Detect which cell encompasses the target text, then output its (X, Y) center coordinate. 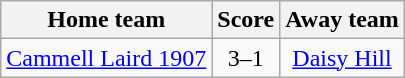
Home team (106, 20)
Away team (342, 20)
3–1 (246, 58)
Cammell Laird 1907 (106, 58)
Daisy Hill (342, 58)
Score (246, 20)
